Search for the cell housing the specified text and yield its (x, y) center coordinate. 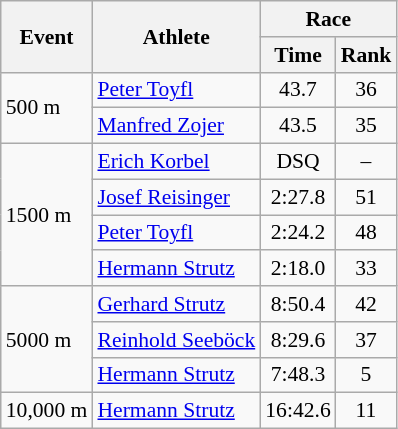
Gerhard Strutz (176, 304)
Athlete (176, 36)
DSQ (298, 162)
48 (366, 233)
Event (47, 36)
43.5 (298, 126)
Rank (366, 55)
11 (366, 411)
8:50.4 (298, 304)
Erich Korbel (176, 162)
– (366, 162)
1500 m (47, 215)
2:27.8 (298, 197)
33 (366, 269)
10,000 m (47, 411)
42 (366, 304)
37 (366, 340)
8:29.6 (298, 340)
7:48.3 (298, 375)
Race (328, 19)
5000 m (47, 340)
2:24.2 (298, 233)
Manfred Zojer (176, 126)
Josef Reisinger (176, 197)
5 (366, 375)
51 (366, 197)
36 (366, 90)
Time (298, 55)
35 (366, 126)
16:42.6 (298, 411)
2:18.0 (298, 269)
Reinhold Seeböck (176, 340)
500 m (47, 108)
43.7 (298, 90)
